From the cell containing the given text, extract its center point as [x, y] coordinate. 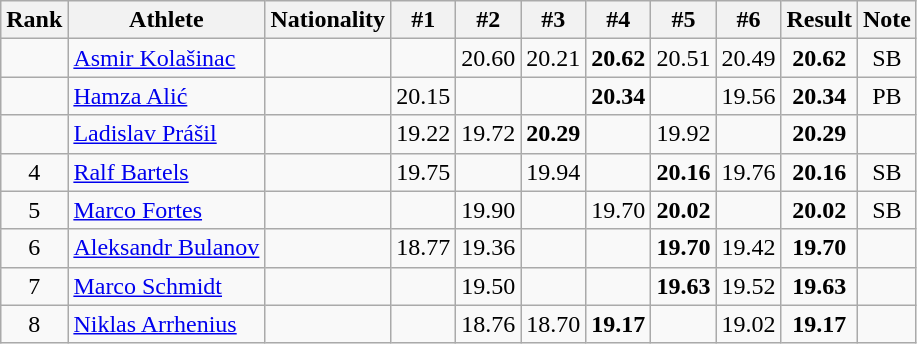
7 [34, 286]
#2 [488, 20]
Marco Fortes [166, 210]
Hamza Alić [166, 96]
20.49 [748, 58]
6 [34, 248]
#1 [424, 20]
19.94 [554, 172]
19.56 [748, 96]
19.90 [488, 210]
5 [34, 210]
19.42 [748, 248]
19.75 [424, 172]
#4 [618, 20]
19.02 [748, 324]
#5 [684, 20]
#6 [748, 20]
Aleksandr Bulanov [166, 248]
PB [886, 96]
#3 [554, 20]
Nationality [328, 20]
Asmir Kolašinac [166, 58]
20.15 [424, 96]
Ralf Bartels [166, 172]
18.77 [424, 248]
Ladislav Prášil [166, 134]
4 [34, 172]
Rank [34, 20]
20.21 [554, 58]
19.50 [488, 286]
Marco Schmidt [166, 286]
19.36 [488, 248]
8 [34, 324]
Note [886, 20]
19.92 [684, 134]
Result [819, 20]
19.52 [748, 286]
19.76 [748, 172]
19.22 [424, 134]
20.60 [488, 58]
Athlete [166, 20]
18.70 [554, 324]
20.51 [684, 58]
Niklas Arrhenius [166, 324]
19.72 [488, 134]
18.76 [488, 324]
